Provide the [X, Y] coordinate of the cell's center where the given text is located.  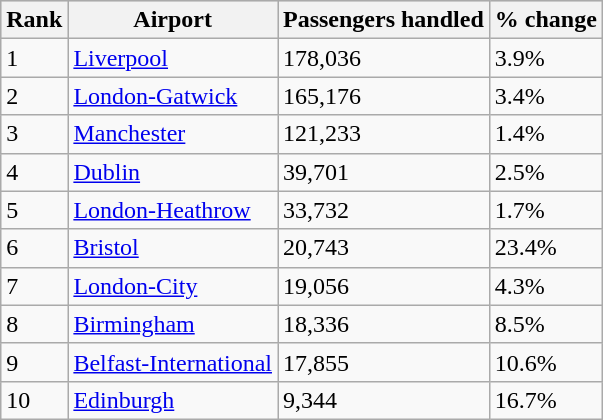
39,701 [384, 172]
9,344 [384, 400]
4.3% [546, 286]
18,336 [384, 324]
3.9% [546, 58]
33,732 [384, 210]
20,743 [384, 248]
8.5% [546, 324]
Manchester [173, 134]
165,176 [384, 96]
10.6% [546, 362]
Birmingham [173, 324]
1 [34, 58]
Dublin [173, 172]
178,036 [384, 58]
% change [546, 20]
7 [34, 286]
Airport [173, 20]
London-Gatwick [173, 96]
1.4% [546, 134]
17,855 [384, 362]
10 [34, 400]
Liverpool [173, 58]
2 [34, 96]
London-Heathrow [173, 210]
8 [34, 324]
Rank [34, 20]
6 [34, 248]
5 [34, 210]
1.7% [546, 210]
4 [34, 172]
121,233 [384, 134]
23.4% [546, 248]
Passengers handled [384, 20]
Edinburgh [173, 400]
19,056 [384, 286]
Belfast-International [173, 362]
London-City [173, 286]
Bristol [173, 248]
2.5% [546, 172]
9 [34, 362]
3.4% [546, 96]
3 [34, 134]
16.7% [546, 400]
